Search for the cell housing the specified text and yield its (X, Y) center coordinate. 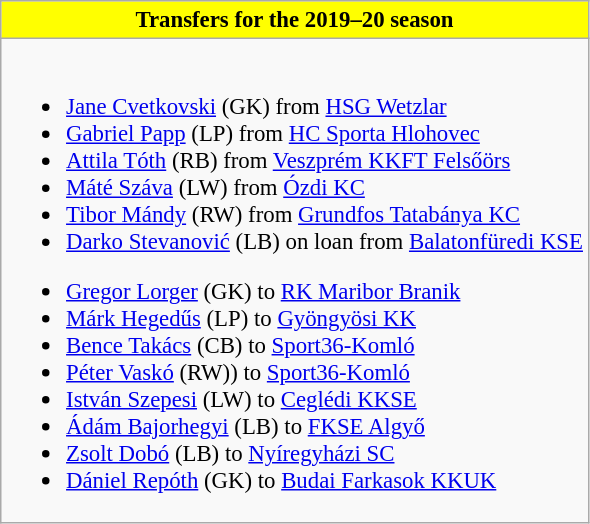
Transfers for the 2019–20 season (295, 20)
